Return [X, Y] of the center of cell containing provided text 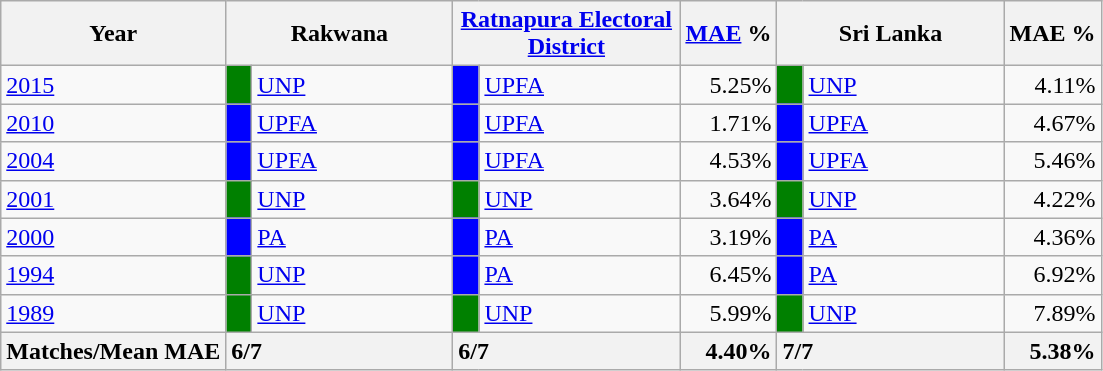
2004 [114, 161]
2000 [114, 237]
5.99% [728, 313]
5.38% [1052, 351]
Matches/Mean MAE [114, 351]
2001 [114, 199]
4.67% [1052, 123]
Ratnapura Electoral District [566, 34]
Rakwana [340, 34]
6.45% [728, 275]
Sri Lanka [890, 34]
1989 [114, 313]
2015 [114, 85]
7.89% [1052, 313]
4.22% [1052, 199]
3.19% [728, 237]
3.64% [728, 199]
7/7 [890, 351]
4.36% [1052, 237]
4.53% [728, 161]
1994 [114, 275]
2010 [114, 123]
5.46% [1052, 161]
1.71% [728, 123]
4.11% [1052, 85]
5.25% [728, 85]
4.40% [728, 351]
6.92% [1052, 275]
Year [114, 34]
